From the cell containing the given text, extract its center point as [x, y] coordinate. 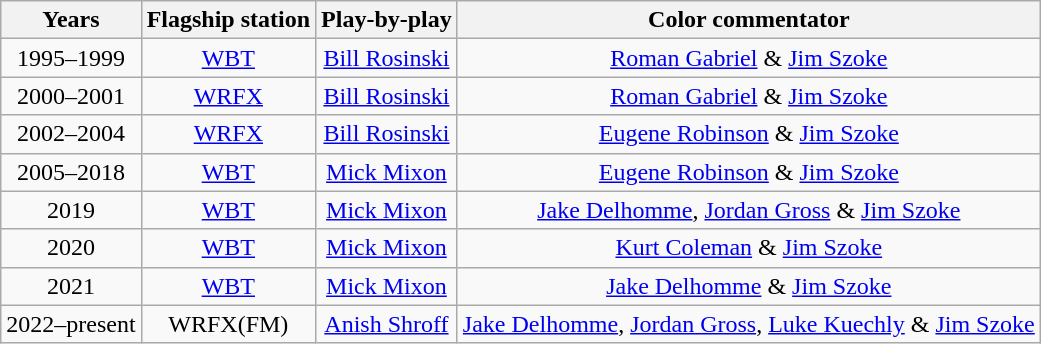
2000–2001 [71, 96]
2021 [71, 286]
Color commentator [748, 20]
2019 [71, 210]
2002–2004 [71, 134]
Flagship station [228, 20]
2005–2018 [71, 172]
WRFX(FM) [228, 324]
Jake Delhomme, Jordan Gross & Jim Szoke [748, 210]
Jake Delhomme & Jim Szoke [748, 286]
2022–present [71, 324]
1995–1999 [71, 58]
Jake Delhomme, Jordan Gross, Luke Kuechly & Jim Szoke [748, 324]
Kurt Coleman & Jim Szoke [748, 248]
2020 [71, 248]
Anish Shroff [387, 324]
Years [71, 20]
Play-by-play [387, 20]
